Determine the [x, y] coordinate at the center of the cell enclosing the given text.  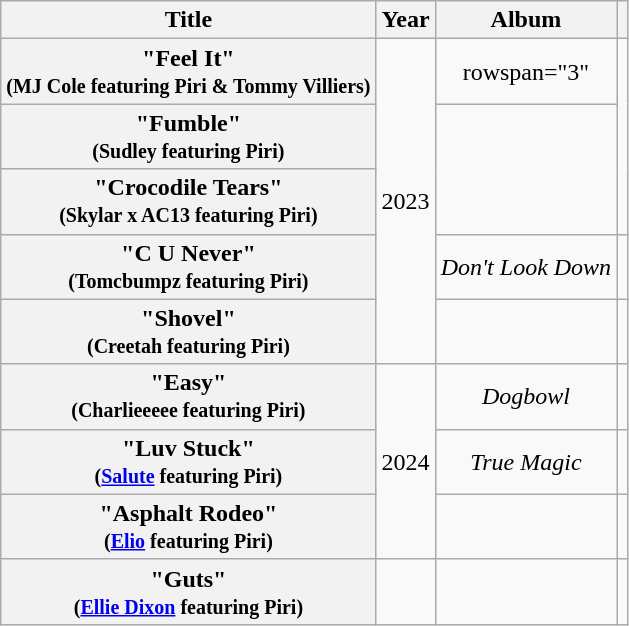
"C U Never"(Tomcbumpz featuring Piri) [188, 266]
Title [188, 20]
"Crocodile Tears"(Skylar x AC13 featuring Piri) [188, 202]
"Fumble"(Sudley featuring Piri) [188, 136]
rowspan="3" [526, 72]
"Easy"(Charlieeeee featuring Piri) [188, 396]
2023 [406, 202]
Year [406, 20]
"Luv Stuck"(Salute featuring Piri) [188, 462]
2024 [406, 462]
"Asphalt Rodeo"(Elio featuring Piri) [188, 526]
"Feel It"(MJ Cole featuring Piri & Tommy Villiers) [188, 72]
Album [526, 20]
Dogbowl [526, 396]
Don't Look Down [526, 266]
"Shovel"(Creetah featuring Piri) [188, 332]
"Guts"(Ellie Dixon featuring Piri) [188, 592]
True Magic [526, 462]
